From the cell containing the given text, extract its center point as (X, Y) coordinate. 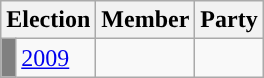
Election (48, 20)
Party (229, 20)
Member (146, 20)
2009 (56, 58)
